From the cell containing the given text, extract its center point as (X, Y) coordinate. 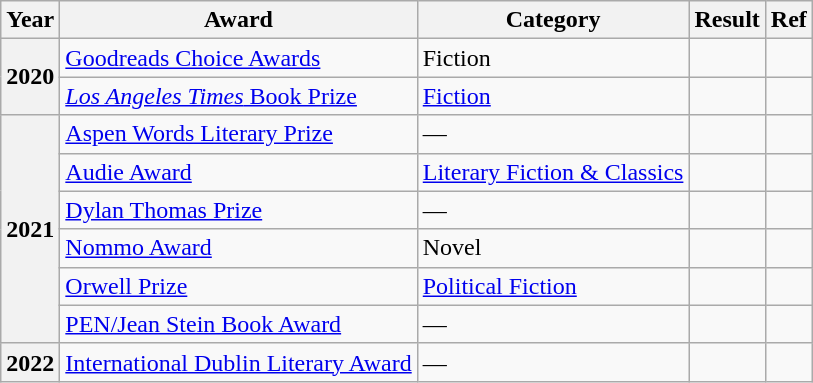
Novel (553, 248)
Orwell Prize (238, 286)
Aspen Words Literary Prize (238, 134)
International Dublin Literary Award (238, 362)
Audie Award (238, 172)
PEN/Jean Stein Book Award (238, 324)
Political Fiction (553, 286)
Category (553, 20)
Result (727, 20)
2020 (30, 77)
2022 (30, 362)
Literary Fiction & Classics (553, 172)
2021 (30, 229)
Los Angeles Times Book Prize (238, 96)
Award (238, 20)
Goodreads Choice Awards (238, 58)
Ref (788, 20)
Dylan Thomas Prize (238, 210)
Nommo Award (238, 248)
Year (30, 20)
